Detect which cell encompasses the target text, then output its [X, Y] center coordinate. 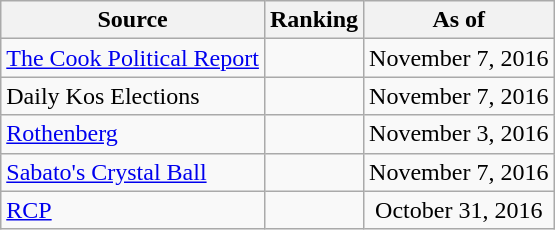
RCP [133, 210]
Source [133, 20]
October 31, 2016 [459, 210]
The Cook Political Report [133, 58]
Rothenberg [133, 134]
As of [459, 20]
November 3, 2016 [459, 134]
Sabato's Crystal Ball [133, 172]
Daily Kos Elections [133, 96]
Ranking [314, 20]
